Scan for the cell matching the given text and deliver its (x, y) coordinate at center. 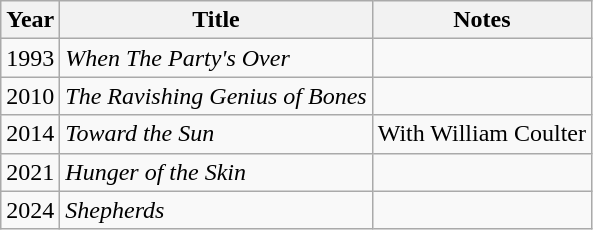
When The Party's Over (216, 58)
Title (216, 20)
2010 (30, 96)
Notes (482, 20)
1993 (30, 58)
2024 (30, 210)
The Ravishing Genius of Bones (216, 96)
2014 (30, 134)
Shepherds (216, 210)
With William Coulter (482, 134)
Hunger of the Skin (216, 172)
Year (30, 20)
Toward the Sun (216, 134)
2021 (30, 172)
